Identify which cell holds the provided text, then report its [X, Y] central coordinate. 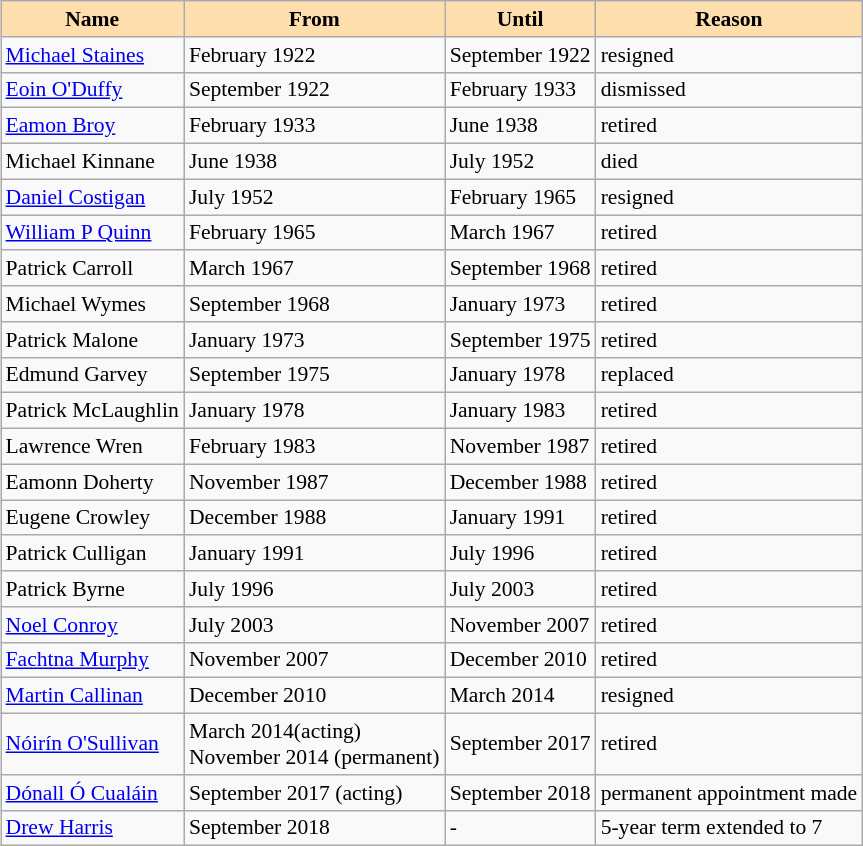
Patrick Culligan [92, 553]
Daniel Costigan [92, 197]
Dónall Ó Cualáin [92, 792]
Until [520, 19]
Patrick Malone [92, 339]
Patrick Byrne [92, 589]
Patrick Carroll [92, 268]
January 1983 [520, 411]
September 2017 (acting) [314, 792]
replaced [730, 375]
William P Quinn [92, 232]
From [314, 19]
Name [92, 19]
Eamonn Doherty [92, 482]
dismissed [730, 90]
March 2014(acting)November 2014 (permanent) [314, 744]
died [730, 161]
Nóirín O'Sullivan [92, 744]
Martin Callinan [92, 696]
Michael Staines [92, 54]
Reason [730, 19]
Eamon Broy [92, 126]
Eoin O'Duffy [92, 90]
Patrick McLaughlin [92, 411]
February 1922 [314, 54]
- [520, 828]
Lawrence Wren [92, 446]
Michael Kinnane [92, 161]
permanent appointment made [730, 792]
Edmund Garvey [92, 375]
Michael Wymes [92, 304]
Noel Conroy [92, 624]
Eugene Crowley [92, 518]
Drew Harris [92, 828]
September 2017 [520, 744]
Fachtna Murphy [92, 660]
March 2014 [520, 696]
5-year term extended to 7 [730, 828]
February 1983 [314, 446]
